Scan for the cell matching the given text and deliver its [x, y] coordinate at center. 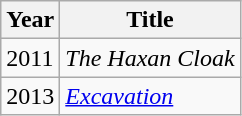
Year [30, 20]
The Haxan Cloak [150, 58]
2013 [30, 96]
2011 [30, 58]
Excavation [150, 96]
Title [150, 20]
